Find where the given text appears and provide that cell's center as [X, Y] coordinate. 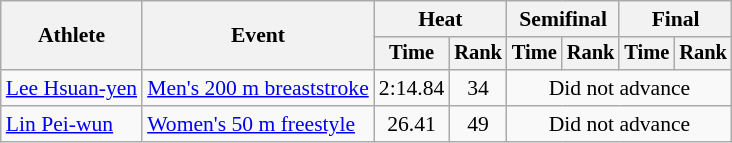
Final [675, 19]
Heat [440, 19]
Lee Hsuan-yen [72, 88]
26.41 [412, 124]
Men's 200 m breaststroke [258, 88]
49 [478, 124]
Lin Pei-wun [72, 124]
34 [478, 88]
Event [258, 36]
Semifinal [563, 19]
Women's 50 m freestyle [258, 124]
2:14.84 [412, 88]
Athlete [72, 36]
